Return [X, Y] of the center of cell containing provided text 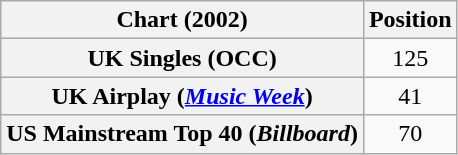
UK Airplay (Music Week) [182, 96]
US Mainstream Top 40 (Billboard) [182, 134]
41 [410, 96]
125 [410, 58]
Chart (2002) [182, 20]
UK Singles (OCC) [182, 58]
Position [410, 20]
70 [410, 134]
